Extract the [X, Y] coordinate from the center of the cell holding the provided text.  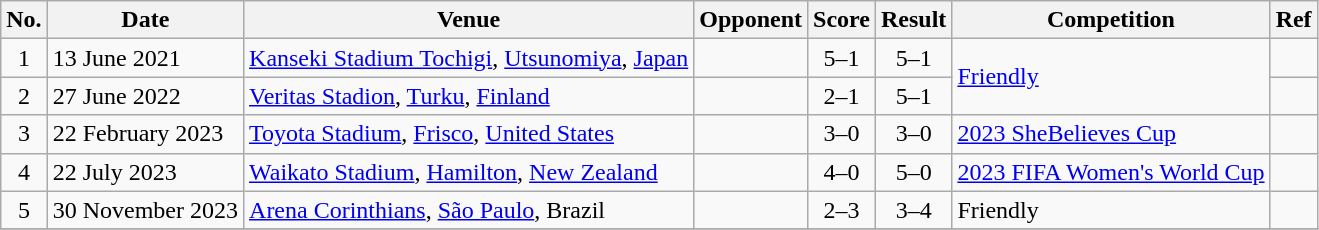
Arena Corinthians, São Paulo, Brazil [469, 210]
2023 SheBelieves Cup [1111, 134]
2023 FIFA Women's World Cup [1111, 172]
2–3 [842, 210]
Date [145, 20]
Kanseki Stadium Tochigi, Utsunomiya, Japan [469, 58]
5 [24, 210]
Opponent [751, 20]
27 June 2022 [145, 96]
Veritas Stadion, Turku, Finland [469, 96]
1 [24, 58]
2 [24, 96]
2–1 [842, 96]
5–0 [913, 172]
4 [24, 172]
Waikato Stadium, Hamilton, New Zealand [469, 172]
13 June 2021 [145, 58]
30 November 2023 [145, 210]
3–4 [913, 210]
Competition [1111, 20]
22 July 2023 [145, 172]
Venue [469, 20]
Score [842, 20]
Toyota Stadium, Frisco, United States [469, 134]
22 February 2023 [145, 134]
Ref [1294, 20]
3 [24, 134]
Result [913, 20]
No. [24, 20]
4–0 [842, 172]
